Detect which cell encompasses the target text, then output its [X, Y] center coordinate. 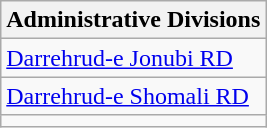
Darrehrud-e Shomali RD [134, 96]
Darrehrud-e Jonubi RD [134, 58]
Administrative Divisions [134, 20]
